Find where the given text appears and provide that cell's center as [X, Y] coordinate. 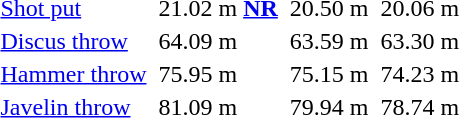
75.15 m [329, 74]
64.09 m [218, 41]
63.59 m [329, 41]
75.95 m [218, 74]
